Scan for the cell matching the given text and deliver its (X, Y) coordinate at center. 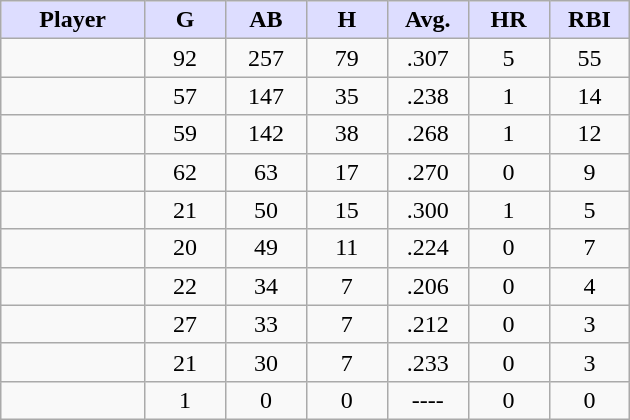
27 (186, 324)
G (186, 20)
38 (346, 134)
12 (590, 134)
Avg. (428, 20)
.224 (428, 248)
4 (590, 286)
79 (346, 58)
9 (590, 172)
57 (186, 96)
.212 (428, 324)
30 (266, 362)
35 (346, 96)
.238 (428, 96)
Player (73, 20)
.268 (428, 134)
142 (266, 134)
50 (266, 210)
.307 (428, 58)
34 (266, 286)
14 (590, 96)
HR (508, 20)
15 (346, 210)
.206 (428, 286)
11 (346, 248)
.233 (428, 362)
59 (186, 134)
22 (186, 286)
17 (346, 172)
62 (186, 172)
AB (266, 20)
63 (266, 172)
.300 (428, 210)
RBI (590, 20)
20 (186, 248)
257 (266, 58)
H (346, 20)
92 (186, 58)
33 (266, 324)
147 (266, 96)
49 (266, 248)
---- (428, 400)
.270 (428, 172)
55 (590, 58)
